Pinpoint the cell where the given text exists, returning its [x, y] midpoint coordinate. 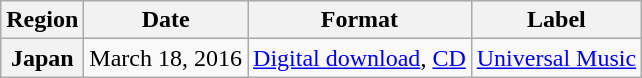
Label [556, 20]
Japan [42, 58]
Region [42, 20]
Universal Music [556, 58]
Digital download, CD [360, 58]
March 18, 2016 [166, 58]
Date [166, 20]
Format [360, 20]
